Determine the [X, Y] coordinate at the center of the cell enclosing the given text.  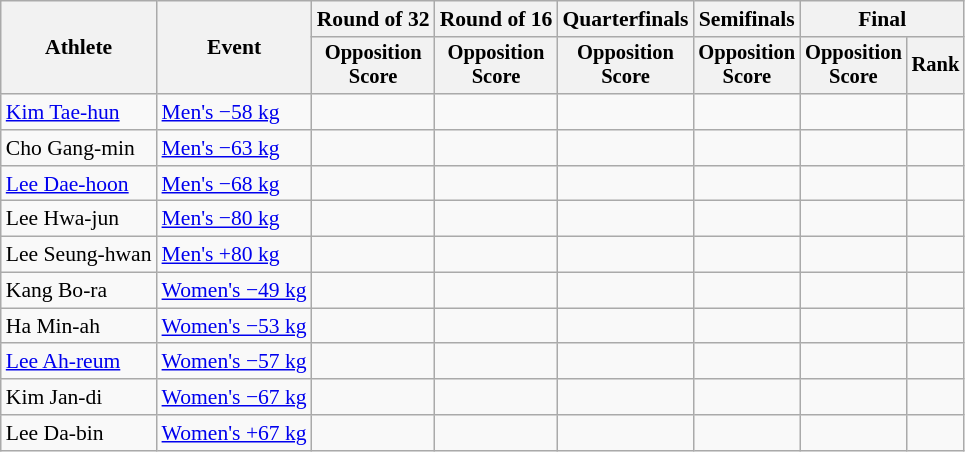
Event [234, 48]
Lee Da-bin [79, 433]
Women's −53 kg [234, 326]
Round of 32 [374, 19]
Quarterfinals [625, 19]
Lee Hwa-jun [79, 219]
Ha Min-ah [79, 326]
Men's −58 kg [234, 112]
Rank [936, 66]
Lee Ah-reum [79, 362]
Lee Seung-hwan [79, 255]
Round of 16 [496, 19]
Men's +80 kg [234, 255]
Men's −68 kg [234, 184]
Semifinals [746, 19]
Kim Tae-hun [79, 112]
Cho Gang-min [79, 148]
Women's −49 kg [234, 291]
Lee Dae-hoon [79, 184]
Women's +67 kg [234, 433]
Women's −57 kg [234, 362]
Athlete [79, 48]
Men's −80 kg [234, 219]
Men's −63 kg [234, 148]
Women's −67 kg [234, 397]
Final [882, 19]
Kim Jan-di [79, 397]
Kang Bo-ra [79, 291]
